Detect which cell encompasses the target text, then output its [x, y] center coordinate. 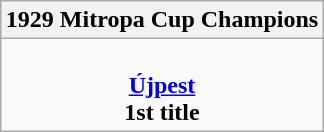
1929 Mitropa Cup Champions [162, 20]
Újpest 1st title [162, 85]
